Return the (x, y) coordinate for the center point of the cell that contains the specified text.  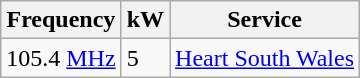
Frequency (61, 20)
Service (265, 20)
kW (145, 20)
Heart South Wales (265, 58)
5 (145, 58)
105.4 MHz (61, 58)
